Capture the cell that displays the provided text and extract its (X, Y) central coordinate. 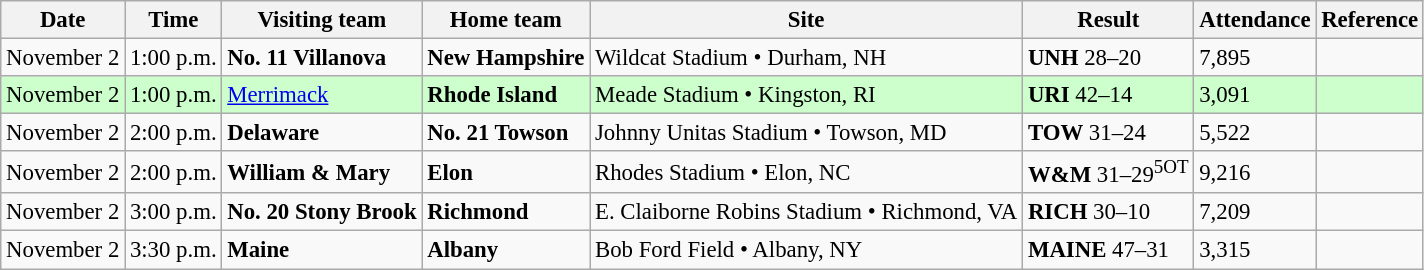
3:00 p.m. (174, 213)
W&M 31–295OT (1108, 172)
Home team (506, 20)
Bob Ford Field • Albany, NY (806, 250)
5,522 (1255, 133)
No. 20 Stony Brook (322, 213)
Delaware (322, 133)
Visiting team (322, 20)
Rhode Island (506, 95)
Elon (506, 172)
New Hampshire (506, 58)
7,209 (1255, 213)
Result (1108, 20)
3,315 (1255, 250)
3:30 p.m. (174, 250)
Meade Stadium • Kingston, RI (806, 95)
MAINE 47–31 (1108, 250)
Attendance (1255, 20)
Wildcat Stadium • Durham, NH (806, 58)
No. 11 Villanova (322, 58)
Albany (506, 250)
URI 42–14 (1108, 95)
William & Mary (322, 172)
7,895 (1255, 58)
RICH 30–10 (1108, 213)
9,216 (1255, 172)
No. 21 Towson (506, 133)
Time (174, 20)
E. Claiborne Robins Stadium • Richmond, VA (806, 213)
Reference (1370, 20)
Date (63, 20)
UNH 28–20 (1108, 58)
Merrimack (322, 95)
Rhodes Stadium • Elon, NC (806, 172)
Site (806, 20)
Johnny Unitas Stadium • Towson, MD (806, 133)
3,091 (1255, 95)
TOW 31–24 (1108, 133)
Maine (322, 250)
Richmond (506, 213)
